Output the [x, y] coordinate of the center of the cell containing the given text.  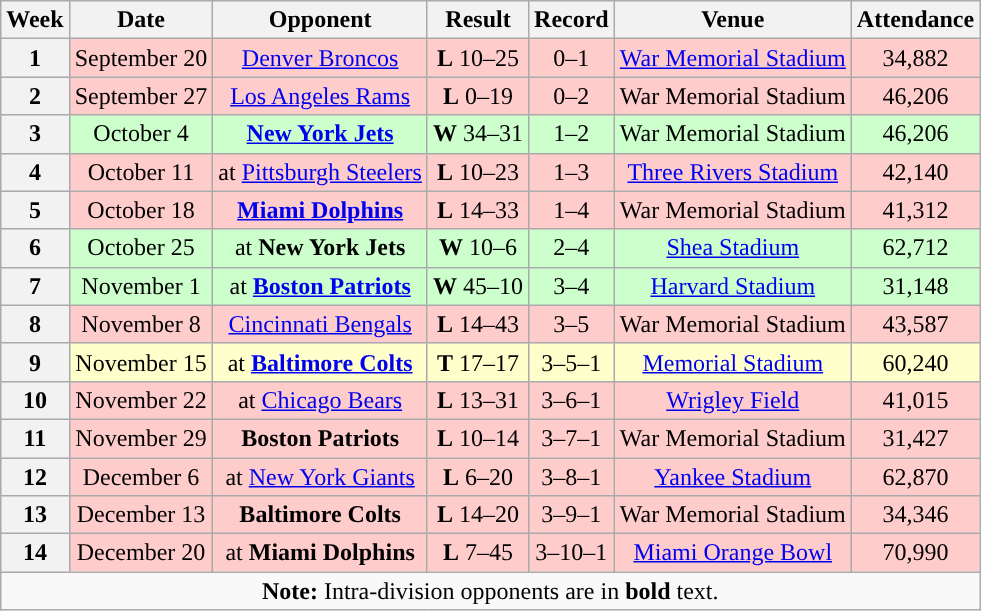
at Boston Patriots [320, 286]
62,870 [915, 477]
Memorial Stadium [732, 362]
Denver Broncos [320, 58]
October 18 [141, 210]
L 10–25 [478, 58]
Opponent [320, 20]
13 [35, 515]
34,346 [915, 515]
1–2 [572, 134]
41,312 [915, 210]
at Baltimore Colts [320, 362]
5 [35, 210]
Attendance [915, 20]
7 [35, 286]
Result [478, 20]
L 14–33 [478, 210]
3–10–1 [572, 553]
60,240 [915, 362]
September 27 [141, 96]
December 13 [141, 515]
43,587 [915, 324]
Miami Dolphins [320, 210]
2 [35, 96]
T 17–17 [478, 362]
W 10–6 [478, 248]
November 22 [141, 400]
34,882 [915, 58]
L 7–45 [478, 553]
Boston Patriots [320, 438]
Venue [732, 20]
Los Angeles Rams [320, 96]
L 13–31 [478, 400]
31,427 [915, 438]
Yankee Stadium [732, 477]
1–3 [572, 172]
42,140 [915, 172]
at New York Giants [320, 477]
L 10–23 [478, 172]
Date [141, 20]
0–2 [572, 96]
L 14–20 [478, 515]
3–5 [572, 324]
Cincinnati Bengals [320, 324]
Wrigley Field [732, 400]
December 6 [141, 477]
62,712 [915, 248]
October 25 [141, 248]
Note: Intra-division opponents are in bold text. [490, 591]
September 20 [141, 58]
3–9–1 [572, 515]
1–4 [572, 210]
4 [35, 172]
L 14–43 [478, 324]
0–1 [572, 58]
Record [572, 20]
31,148 [915, 286]
Shea Stadium [732, 248]
at Miami Dolphins [320, 553]
Baltimore Colts [320, 515]
2–4 [572, 248]
3–7–1 [572, 438]
New York Jets [320, 134]
10 [35, 400]
41,015 [915, 400]
3–8–1 [572, 477]
Three Rivers Stadium [732, 172]
November 8 [141, 324]
Harvard Stadium [732, 286]
9 [35, 362]
12 [35, 477]
at Chicago Bears [320, 400]
1 [35, 58]
6 [35, 248]
11 [35, 438]
L 0–19 [478, 96]
L 6–20 [478, 477]
at New York Jets [320, 248]
3 [35, 134]
8 [35, 324]
at Pittsburgh Steelers [320, 172]
Week [35, 20]
November 1 [141, 286]
70,990 [915, 553]
W 34–31 [478, 134]
November 29 [141, 438]
L 10–14 [478, 438]
14 [35, 553]
3–6–1 [572, 400]
3–4 [572, 286]
November 15 [141, 362]
3–5–1 [572, 362]
October 4 [141, 134]
W 45–10 [478, 286]
Miami Orange Bowl [732, 553]
October 11 [141, 172]
December 20 [141, 553]
